Scan for the cell matching the given text and deliver its (x, y) coordinate at center. 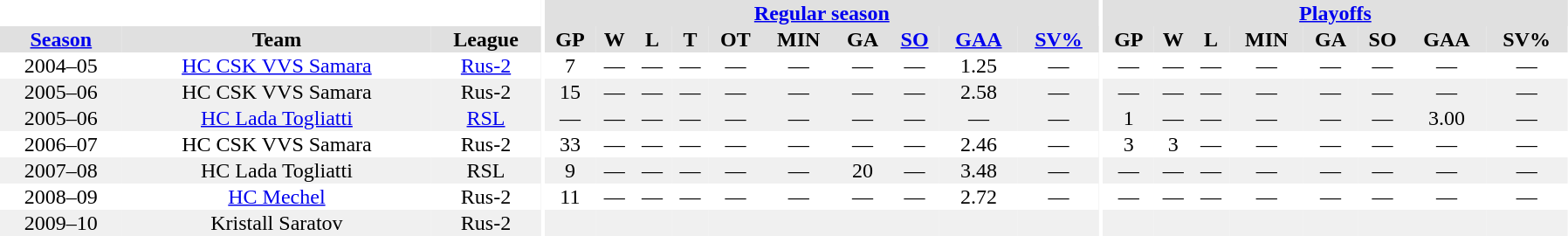
1 (1129, 118)
2004–05 (61, 66)
2.58 (980, 92)
2008–09 (61, 197)
7 (570, 66)
3.48 (980, 170)
1.25 (980, 66)
3.00 (1448, 118)
2.72 (980, 197)
2007–08 (61, 170)
Kristall Saratov (277, 223)
2009–10 (61, 223)
T (690, 39)
Playoffs (1336, 13)
15 (570, 92)
9 (570, 170)
33 (570, 144)
2.46 (980, 144)
20 (863, 170)
Team (277, 39)
League (485, 39)
11 (570, 197)
HC Mechel (277, 197)
Regular season (822, 13)
2006–07 (61, 144)
OT (735, 39)
Season (61, 39)
